Search for the cell housing the specified text and yield its (X, Y) center coordinate. 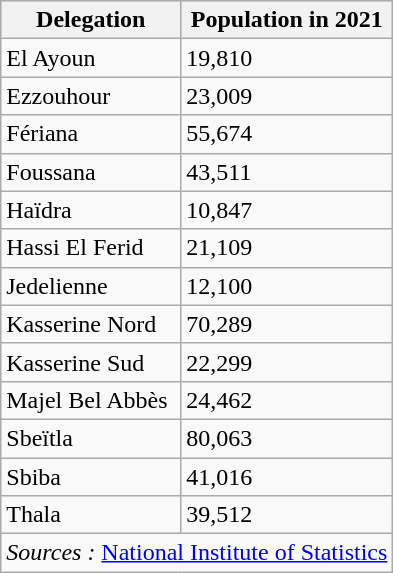
Sources : National Institute of Statistics (197, 553)
Delegation (91, 20)
55,674 (287, 134)
Ezzouhour (91, 96)
Haïdra (91, 210)
Sbeïtla (91, 438)
Hassi El Ferid (91, 248)
Sbiba (91, 477)
19,810 (287, 58)
Foussana (91, 172)
80,063 (287, 438)
Population in 2021 (287, 20)
10,847 (287, 210)
41,016 (287, 477)
Majel Bel Abbès (91, 400)
23,009 (287, 96)
39,512 (287, 515)
43,511 (287, 172)
70,289 (287, 324)
12,100 (287, 286)
Fériana (91, 134)
Kasserine Nord (91, 324)
21,109 (287, 248)
24,462 (287, 400)
Thala (91, 515)
Kasserine Sud (91, 362)
El Ayoun (91, 58)
22,299 (287, 362)
Jedelienne (91, 286)
